Capture the cell that displays the provided text and extract its [x, y] central coordinate. 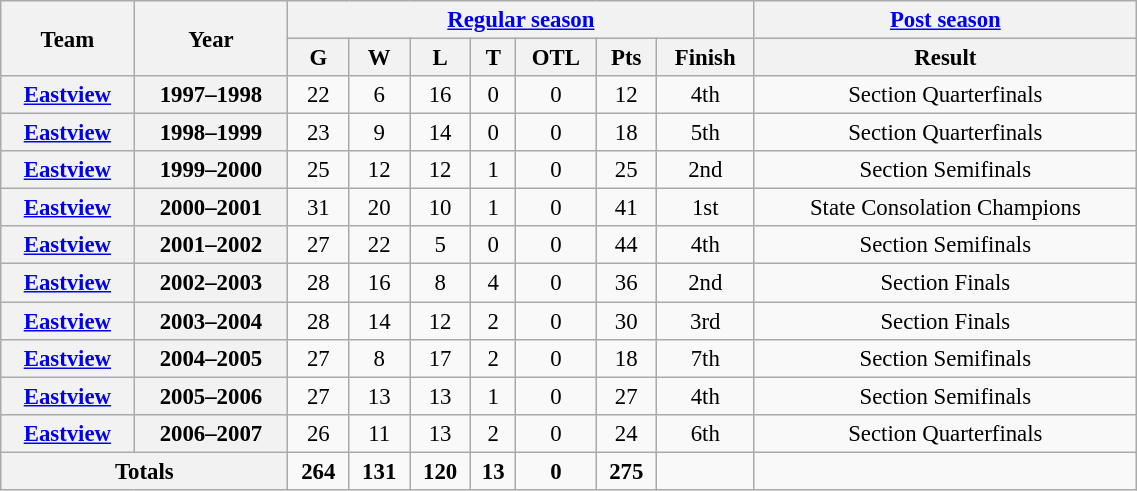
9 [380, 133]
G [318, 58]
State Consolation Champions [946, 208]
2002–2003 [211, 283]
5th [706, 133]
131 [380, 471]
OTL [556, 58]
1998–1999 [211, 133]
1999–2000 [211, 170]
26 [318, 433]
275 [626, 471]
6th [706, 433]
11 [380, 433]
1st [706, 208]
7th [706, 358]
T [494, 58]
5 [440, 245]
2000–2001 [211, 208]
Post season [946, 20]
6 [380, 95]
Result [946, 58]
2005–2006 [211, 396]
20 [380, 208]
44 [626, 245]
Pts [626, 58]
W [380, 58]
Regular season [521, 20]
Team [68, 38]
264 [318, 471]
10 [440, 208]
Finish [706, 58]
3rd [706, 321]
2004–2005 [211, 358]
41 [626, 208]
36 [626, 283]
2001–2002 [211, 245]
Totals [144, 471]
Year [211, 38]
30 [626, 321]
1997–1998 [211, 95]
2003–2004 [211, 321]
23 [318, 133]
31 [318, 208]
120 [440, 471]
24 [626, 433]
L [440, 58]
2006–2007 [211, 433]
17 [440, 358]
4 [494, 283]
